Search for the cell housing the specified text and yield its (X, Y) center coordinate. 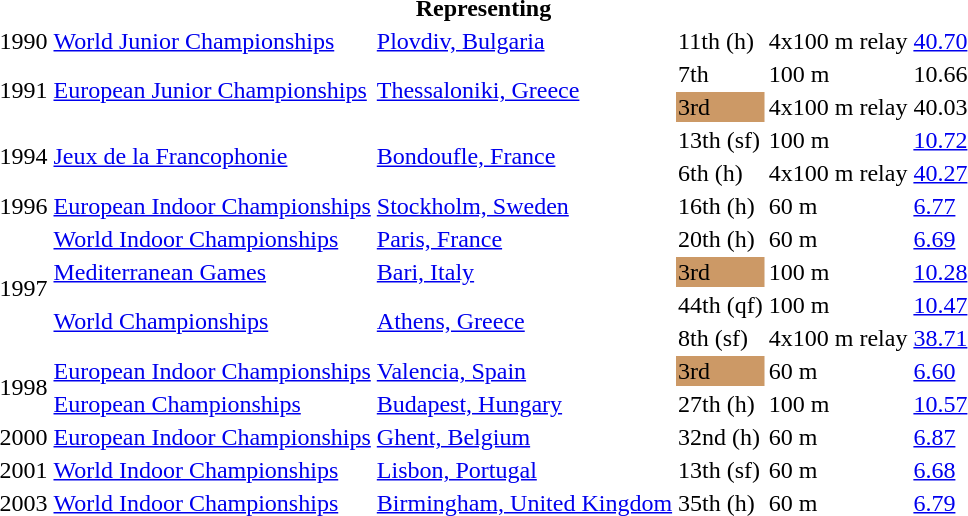
Bari, Italy (524, 272)
44th (qf) (721, 305)
7th (721, 74)
Stockholm, Sweden (524, 206)
World Junior Championships (212, 41)
32nd (h) (721, 437)
6th (h) (721, 173)
Mediterranean Games (212, 272)
World Championships (212, 322)
8th (sf) (721, 338)
16th (h) (721, 206)
Athens, Greece (524, 322)
Lisbon, Portugal (524, 470)
27th (h) (721, 404)
20th (h) (721, 239)
Plovdiv, Bulgaria (524, 41)
11th (h) (721, 41)
Paris, France (524, 239)
European Junior Championships (212, 90)
Ghent, Belgium (524, 437)
Thessaloniki, Greece (524, 90)
European Championships (212, 404)
Jeux de la Francophonie (212, 156)
Bondoufle, France (524, 156)
Valencia, Spain (524, 371)
Budapest, Hungary (524, 404)
